For the text-containing cell, return its midpoint in [X, Y] coordinate format. 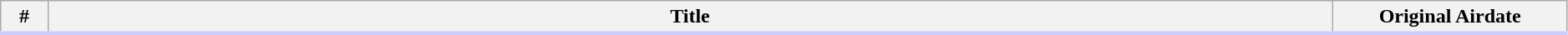
# [24, 17]
Original Airdate [1450, 17]
Title [690, 17]
